Find where the given text appears and provide that cell's center as [X, Y] coordinate. 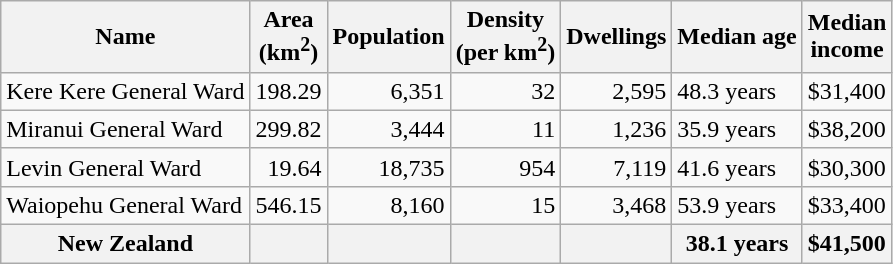
Miranui General Ward [126, 129]
$38,200 [847, 129]
$33,400 [847, 205]
198.29 [288, 91]
Waiopehu General Ward [126, 205]
2,595 [616, 91]
1,236 [616, 129]
48.3 years [737, 91]
6,351 [388, 91]
Population [388, 37]
15 [506, 205]
35.9 years [737, 129]
Medianincome [847, 37]
38.1 years [737, 244]
$30,300 [847, 167]
Name [126, 37]
$31,400 [847, 91]
Density(per km2) [506, 37]
3,468 [616, 205]
Dwellings [616, 37]
Levin General Ward [126, 167]
3,444 [388, 129]
32 [506, 91]
299.82 [288, 129]
41.6 years [737, 167]
7,119 [616, 167]
19.64 [288, 167]
11 [506, 129]
Kere Kere General Ward [126, 91]
Median age [737, 37]
53.9 years [737, 205]
954 [506, 167]
8,160 [388, 205]
Area(km2) [288, 37]
546.15 [288, 205]
New Zealand [126, 244]
$41,500 [847, 244]
18,735 [388, 167]
